Return [X, Y] of the center of cell containing provided text 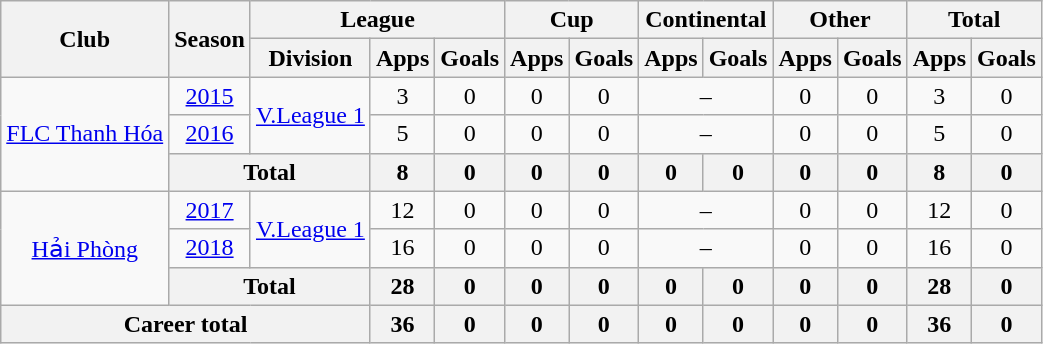
2016 [210, 134]
Division [310, 58]
2015 [210, 96]
Hải Phòng [85, 248]
Season [210, 39]
Cup [572, 20]
Other [840, 20]
League [377, 20]
2018 [210, 248]
FLC Thanh Hóa [85, 134]
Club [85, 39]
2017 [210, 210]
Career total [186, 324]
Continental [706, 20]
